Extract the (x, y) coordinate from the center of the cell holding the provided text.  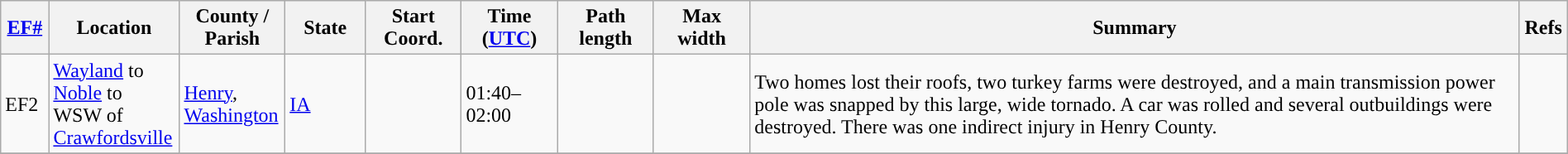
Max width (701, 28)
EF# (25, 28)
Start Coord. (414, 28)
State (326, 28)
EF2 (25, 104)
Wayland to Noble to WSW of Crawfordsville (114, 104)
County / Parish (232, 28)
IA (326, 104)
Summary (1135, 28)
Time (UTC) (509, 28)
Refs (1543, 28)
Location (114, 28)
Henry, Washington (232, 104)
01:40–02:00 (509, 104)
Path length (605, 28)
